Find where the given text appears and provide that cell's center as (x, y) coordinate. 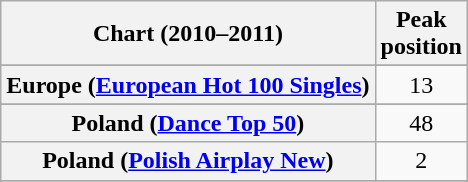
Europe (European Hot 100 Singles) (188, 85)
Poland (Dance Top 50) (188, 123)
Peakposition (421, 34)
13 (421, 85)
Chart (2010–2011) (188, 34)
Poland (Polish Airplay New) (188, 161)
48 (421, 123)
2 (421, 161)
